For the text-containing cell, return its midpoint in [X, Y] coordinate format. 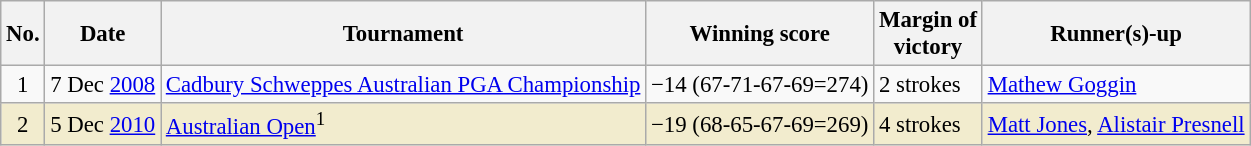
−19 (68-65-67-69=269) [760, 124]
Tournament [402, 34]
1 [23, 85]
Margin ofvictory [928, 34]
No. [23, 34]
4 strokes [928, 124]
7 Dec 2008 [103, 85]
Winning score [760, 34]
Matt Jones, Alistair Presnell [1116, 124]
5 Dec 2010 [103, 124]
Mathew Goggin [1116, 85]
Date [103, 34]
Australian Open1 [402, 124]
Runner(s)-up [1116, 34]
2 strokes [928, 85]
−14 (67-71-67-69=274) [760, 85]
2 [23, 124]
Cadbury Schweppes Australian PGA Championship [402, 85]
